For the text-containing cell, return its midpoint in [X, Y] coordinate format. 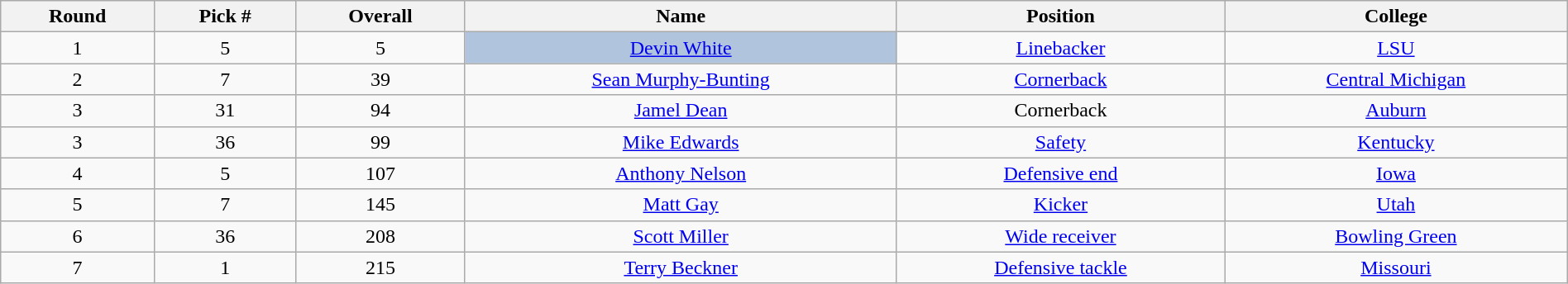
Kentucky [1396, 142]
Defensive tackle [1060, 267]
Scott Miller [681, 236]
Iowa [1396, 173]
31 [225, 111]
Round [78, 17]
LSU [1396, 48]
99 [380, 142]
Mike Edwards [681, 142]
Name [681, 17]
Safety [1060, 142]
Jamel Dean [681, 111]
Overall [380, 17]
6 [78, 236]
4 [78, 173]
Missouri [1396, 267]
107 [380, 173]
Pick # [225, 17]
145 [380, 205]
Position [1060, 17]
Terry Beckner [681, 267]
39 [380, 79]
Matt Gay [681, 205]
College [1396, 17]
Central Michigan [1396, 79]
94 [380, 111]
Defensive end [1060, 173]
Linebacker [1060, 48]
Devin White [681, 48]
Kicker [1060, 205]
215 [380, 267]
2 [78, 79]
Auburn [1396, 111]
Wide receiver [1060, 236]
Bowling Green [1396, 236]
Utah [1396, 205]
208 [380, 236]
Sean Murphy-Bunting [681, 79]
Anthony Nelson [681, 173]
